Find where the given text appears and provide that cell's center as (X, Y) coordinate. 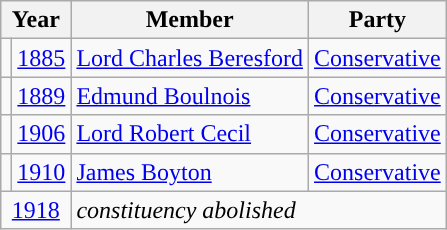
Edmund Boulnois (190, 96)
James Boyton (190, 172)
constituency abolished (258, 210)
Lord Charles Beresford (190, 58)
1889 (42, 96)
1918 (36, 210)
Member (190, 20)
1885 (42, 58)
1910 (42, 172)
Party (378, 20)
Lord Robert Cecil (190, 134)
1906 (42, 134)
Year (36, 20)
